Determine the [X, Y] coordinate at the center of the cell enclosing the given text.  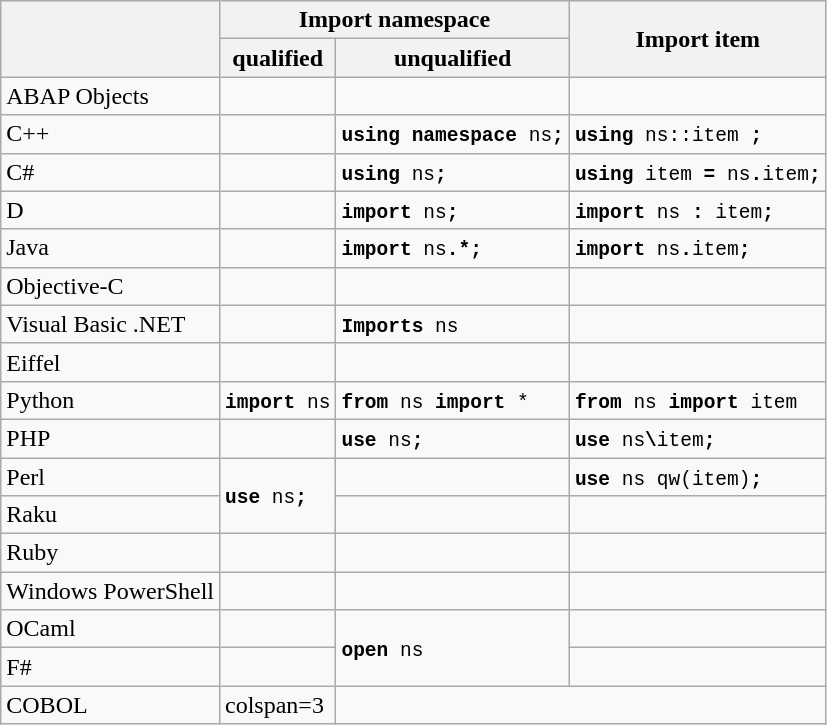
Objective-C [110, 286]
unqualified [452, 58]
from ns import * [452, 400]
Java [110, 248]
Perl [110, 477]
D [110, 210]
Visual Basic .NET [110, 324]
using ns; [452, 172]
OCaml [110, 629]
Import item [698, 39]
import ns; [452, 210]
PHP [110, 438]
Python [110, 400]
COBOL [110, 705]
Windows PowerShell [110, 591]
qualified [278, 58]
import ns.item; [698, 248]
C# [110, 172]
Ruby [110, 553]
using item = ns.item; [698, 172]
Import namespace [395, 20]
import ns [278, 400]
use ns\item; [698, 438]
Eiffel [110, 362]
use ns qw(item); [698, 477]
using namespace ns; [452, 134]
ABAP Objects [110, 96]
Imports ns [452, 324]
from ns import item [698, 400]
using ns::item ; [698, 134]
import ns.*; [452, 248]
colspan=3 [278, 705]
open ns [452, 648]
import ns : item; [698, 210]
Raku [110, 515]
F# [110, 667]
C++ [110, 134]
